Output the [X, Y] coordinate of the center of the cell containing the given text.  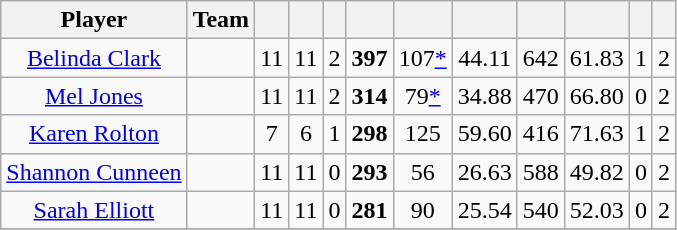
107* [422, 58]
540 [540, 210]
90 [422, 210]
34.88 [484, 96]
Team [221, 20]
397 [370, 58]
588 [540, 172]
56 [422, 172]
Sarah Elliott [94, 210]
26.63 [484, 172]
79* [422, 96]
7 [272, 134]
314 [370, 96]
281 [370, 210]
Karen Rolton [94, 134]
25.54 [484, 210]
61.83 [596, 58]
Mel Jones [94, 96]
44.11 [484, 58]
416 [540, 134]
470 [540, 96]
66.80 [596, 96]
Belinda Clark [94, 58]
642 [540, 58]
Player [94, 20]
71.63 [596, 134]
52.03 [596, 210]
298 [370, 134]
59.60 [484, 134]
293 [370, 172]
6 [306, 134]
Shannon Cunneen [94, 172]
49.82 [596, 172]
125 [422, 134]
